Provide the [x, y] coordinate of the cell's center where the given text is located.  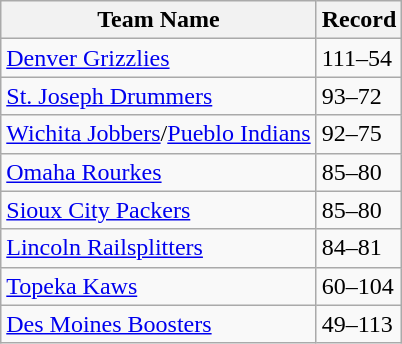
Sioux City Packers [158, 210]
49–113 [359, 324]
Denver Grizzlies [158, 58]
111–54 [359, 58]
Lincoln Railsplitters [158, 248]
Omaha Rourkes [158, 172]
Team Name [158, 20]
93–72 [359, 96]
92–75 [359, 134]
Wichita Jobbers/Pueblo Indians [158, 134]
84–81 [359, 248]
Des Moines Boosters [158, 324]
Topeka Kaws [158, 286]
Record [359, 20]
60–104 [359, 286]
St. Joseph Drummers [158, 96]
